Detect which cell encompasses the target text, then output its (x, y) center coordinate. 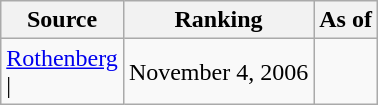
As of (346, 20)
Source (62, 20)
Ranking (218, 20)
November 4, 2006 (218, 72)
Rothenberg| (62, 72)
